Determine the [X, Y] coordinate at the center of the cell enclosing the given text.  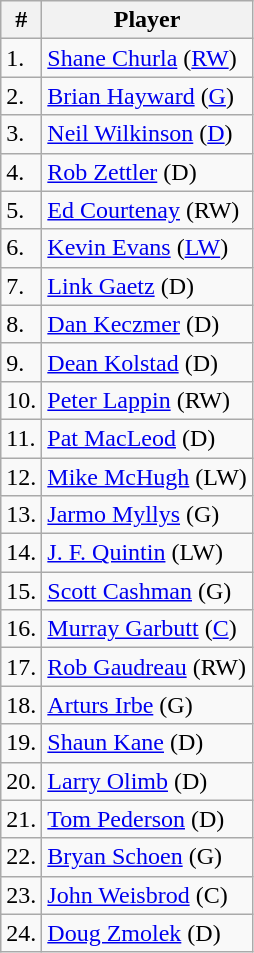
Pat MacLeod (D) [148, 438]
Neil Wilkinson (D) [148, 134]
Scott Cashman (G) [148, 591]
3. [22, 134]
6. [22, 248]
19. [22, 743]
J. F. Quintin (LW) [148, 553]
Shane Churla (RW) [148, 58]
Dean Kolstad (D) [148, 362]
17. [22, 667]
Peter Lappin (RW) [148, 400]
Player [148, 20]
Rob Gaudreau (RW) [148, 667]
18. [22, 705]
Dan Keczmer (D) [148, 324]
10. [22, 400]
2. [22, 96]
John Weisbrod (C) [148, 895]
21. [22, 819]
4. [22, 172]
Rob Zettler (D) [148, 172]
22. [22, 857]
Tom Pederson (D) [148, 819]
Link Gaetz (D) [148, 286]
12. [22, 477]
13. [22, 515]
Jarmo Myllys (G) [148, 515]
20. [22, 781]
# [22, 20]
9. [22, 362]
14. [22, 553]
Bryan Schoen (G) [148, 857]
Doug Zmolek (D) [148, 933]
11. [22, 438]
24. [22, 933]
Murray Garbutt (C) [148, 629]
16. [22, 629]
15. [22, 591]
5. [22, 210]
Shaun Kane (D) [148, 743]
Mike McHugh (LW) [148, 477]
1. [22, 58]
7. [22, 286]
8. [22, 324]
Larry Olimb (D) [148, 781]
23. [22, 895]
Kevin Evans (LW) [148, 248]
Brian Hayward (G) [148, 96]
Arturs Irbe (G) [148, 705]
Ed Courtenay (RW) [148, 210]
